Determine the (X, Y) coordinate at the center of the cell enclosing the given text.  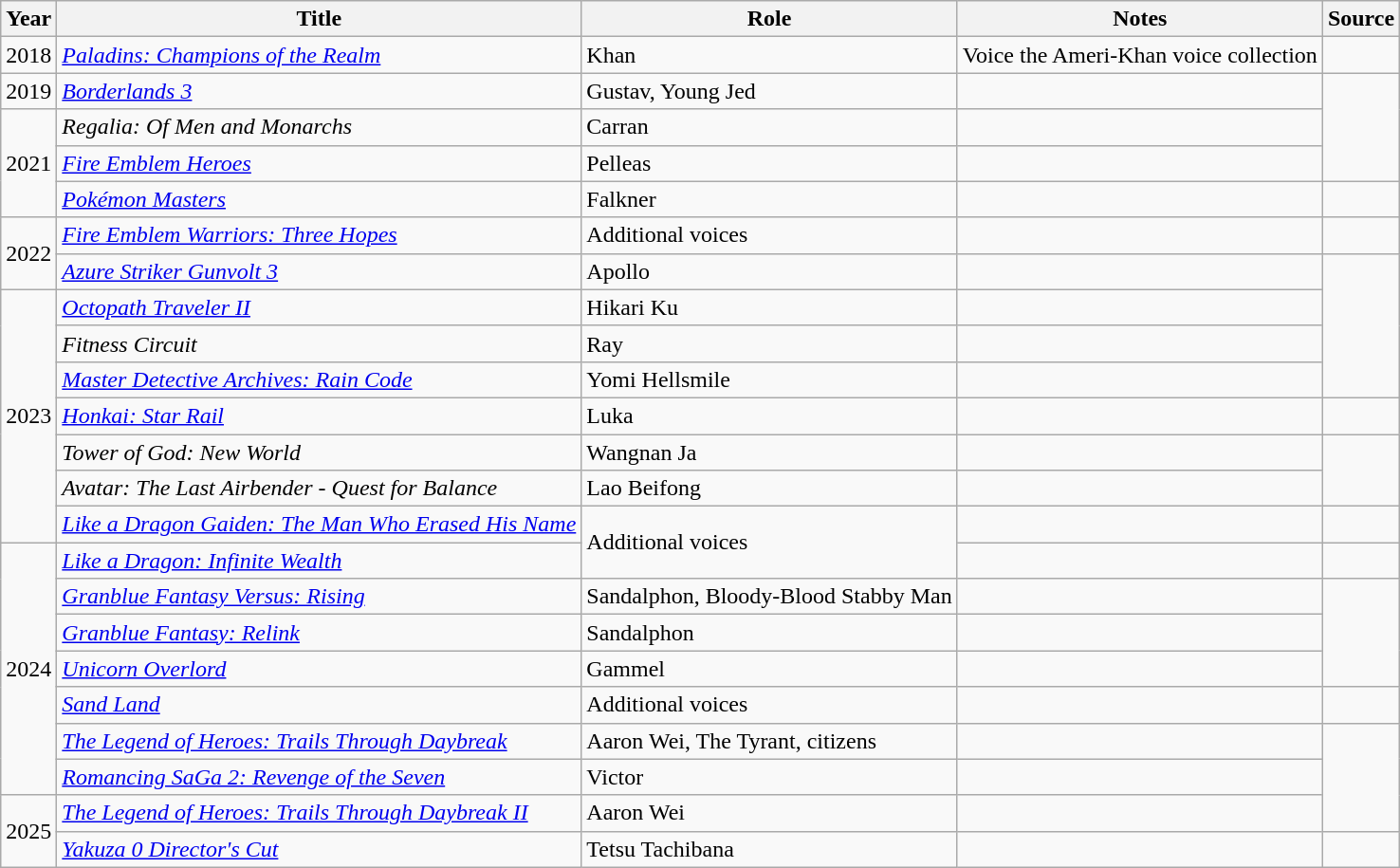
Notes (1140, 19)
Regalia: Of Men and Monarchs (319, 127)
Fire Emblem Heroes (319, 163)
Yomi Hellsmile (769, 379)
2023 (28, 416)
Granblue Fantasy: Relink (319, 633)
Honkai: Star Rail (319, 416)
Falkner (769, 199)
Azure Striker Gunvolt 3 (319, 271)
Tower of God: New World (319, 452)
The Legend of Heroes: Trails Through Daybreak II (319, 813)
Apollo (769, 271)
Source (1360, 19)
2022 (28, 253)
Title (319, 19)
Master Detective Archives: Rain Code (319, 379)
Luka (769, 416)
Unicorn Overlord (319, 669)
Romancing SaGa 2: Revenge of the Seven (319, 777)
Khan (769, 55)
Gammel (769, 669)
Aaron Wei, The Tyrant, citizens (769, 741)
Octopath Traveler II (319, 307)
Yakuza 0 Director's Cut (319, 849)
Like a Dragon Gaiden: The Man Who Erased His Name (319, 525)
2024 (28, 669)
Victor (769, 777)
2018 (28, 55)
Fitness Circuit (319, 343)
Borderlands 3 (319, 91)
Sandalphon (769, 633)
Sand Land (319, 705)
Tetsu Tachibana (769, 849)
2025 (28, 831)
Granblue Fantasy Versus: Rising (319, 597)
Pokémon Masters (319, 199)
Fire Emblem Warriors: Three Hopes (319, 235)
Role (769, 19)
Paladins: Champions of the Realm (319, 55)
Wangnan Ja (769, 452)
The Legend of Heroes: Trails Through Daybreak (319, 741)
Voice the Ameri-Khan voice collection (1140, 55)
Avatar: The Last Airbender - Quest for Balance (319, 489)
Year (28, 19)
Gustav, Young Jed (769, 91)
2019 (28, 91)
2021 (28, 163)
Carran (769, 127)
Lao Beifong (769, 489)
Hikari Ku (769, 307)
Sandalphon, Bloody-Blood Stabby Man (769, 597)
Like a Dragon: Infinite Wealth (319, 561)
Pelleas (769, 163)
Aaron Wei (769, 813)
Ray (769, 343)
